Capture the cell that displays the provided text and extract its (X, Y) central coordinate. 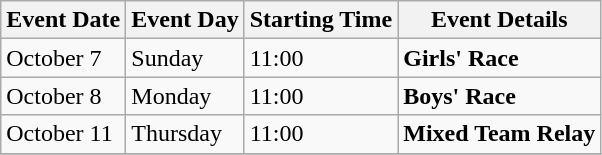
Sunday (185, 58)
Starting Time (321, 20)
October 8 (64, 96)
Boys' Race (500, 96)
Monday (185, 96)
Event Details (500, 20)
Thursday (185, 134)
Mixed Team Relay (500, 134)
Event Date (64, 20)
Event Day (185, 20)
October 11 (64, 134)
October 7 (64, 58)
Girls' Race (500, 58)
